Return the [X, Y] coordinate for the center point of the cell that contains the specified text.  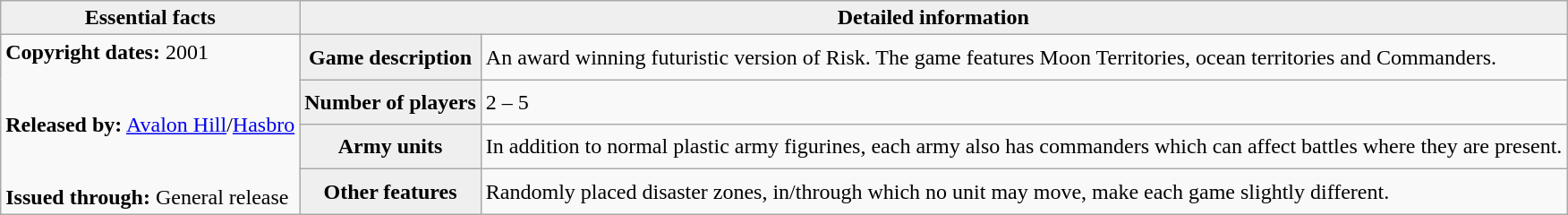
In addition to normal plastic army figurines, each army also has commanders which can affect battles where they are present. [1024, 147]
Number of players [390, 102]
Detailed information [933, 18]
2 – 5 [1024, 102]
Randomly placed disaster zones, in/through which no unit may move, make each game slightly different. [1024, 192]
Army units [390, 147]
Game description [390, 57]
Copyright dates: 2001 Released by: Avalon Hill/Hasbro Issued through: General release [150, 125]
Essential facts [150, 18]
Other features [390, 192]
An award winning futuristic version of Risk. The game features Moon Territories, ocean territories and Commanders. [1024, 57]
